Scan for the cell matching the given text and deliver its (X, Y) coordinate at center. 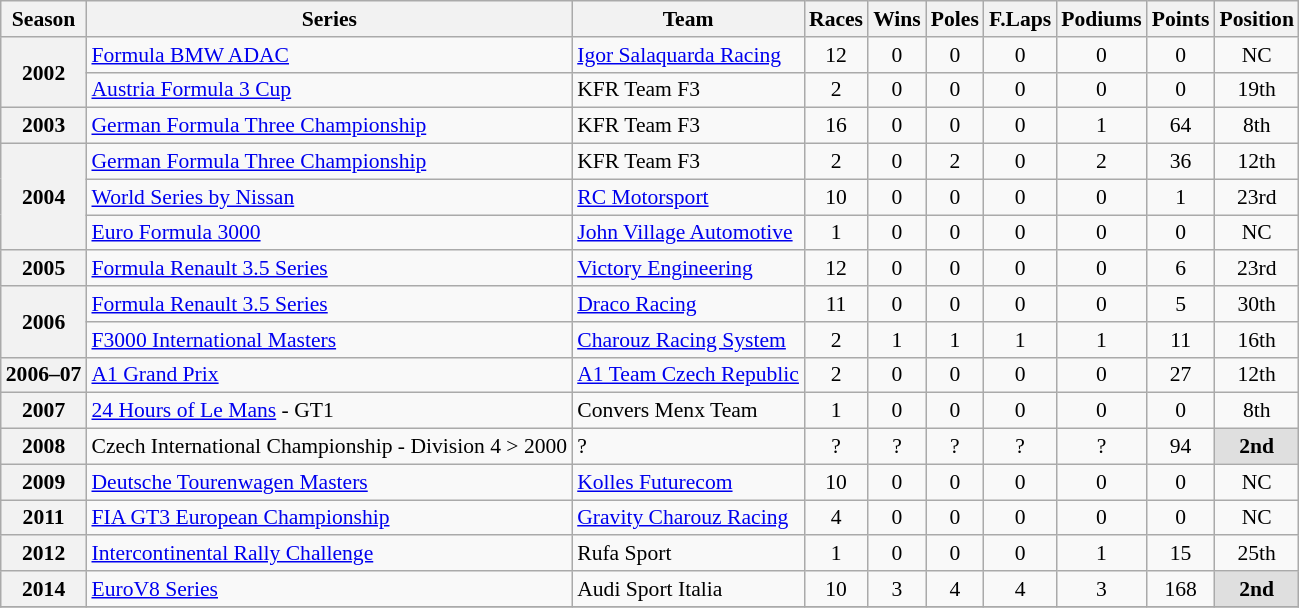
2004 (44, 198)
2007 (44, 411)
2006–07 (44, 375)
Draco Racing (688, 304)
24 Hours of Le Mans - GT1 (329, 411)
25th (1256, 554)
2009 (44, 482)
F3000 International Masters (329, 340)
36 (1181, 162)
FIA GT3 European Championship (329, 518)
Euro Formula 3000 (329, 233)
Kolles Futurecom (688, 482)
Audi Sport Italia (688, 589)
5 (1181, 304)
2008 (44, 447)
Igor Salaquarda Racing (688, 55)
Rufa Sport (688, 554)
2006 (44, 322)
64 (1181, 126)
2014 (44, 589)
World Series by Nissan (329, 197)
Charouz Racing System (688, 340)
Austria Formula 3 Cup (329, 90)
Wins (897, 19)
16 (836, 126)
30th (1256, 304)
Season (44, 19)
Formula BMW ADAC (329, 55)
RC Motorsport (688, 197)
2003 (44, 126)
6 (1181, 269)
2002 (44, 72)
2011 (44, 518)
Convers Menx Team (688, 411)
A1 Grand Prix (329, 375)
Team (688, 19)
John Village Automotive (688, 233)
Races (836, 19)
Position (1256, 19)
19th (1256, 90)
Podiums (1102, 19)
A1 Team Czech Republic (688, 375)
94 (1181, 447)
15 (1181, 554)
Victory Engineering (688, 269)
EuroV8 Series (329, 589)
168 (1181, 589)
Series (329, 19)
Deutsche Tourenwagen Masters (329, 482)
2012 (44, 554)
Czech International Championship - Division 4 > 2000 (329, 447)
Intercontinental Rally Challenge (329, 554)
F.Laps (1020, 19)
27 (1181, 375)
16th (1256, 340)
Points (1181, 19)
Gravity Charouz Racing (688, 518)
2005 (44, 269)
Poles (955, 19)
